For the text-containing cell, return its midpoint in (X, Y) coordinate format. 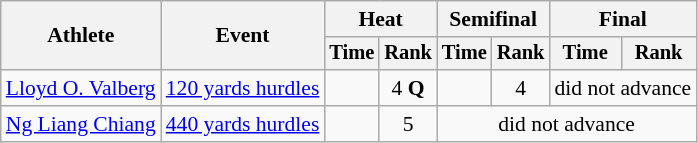
4 Q (408, 88)
Athlete (81, 36)
Lloyd O. Valberg (81, 88)
Semifinal (493, 19)
440 yards hurdles (243, 124)
5 (408, 124)
4 (521, 88)
Heat (380, 19)
Event (243, 36)
120 yards hurdles (243, 88)
Ng Liang Chiang (81, 124)
Final (622, 19)
